Output the (x, y) coordinate of the center of the cell containing the given text.  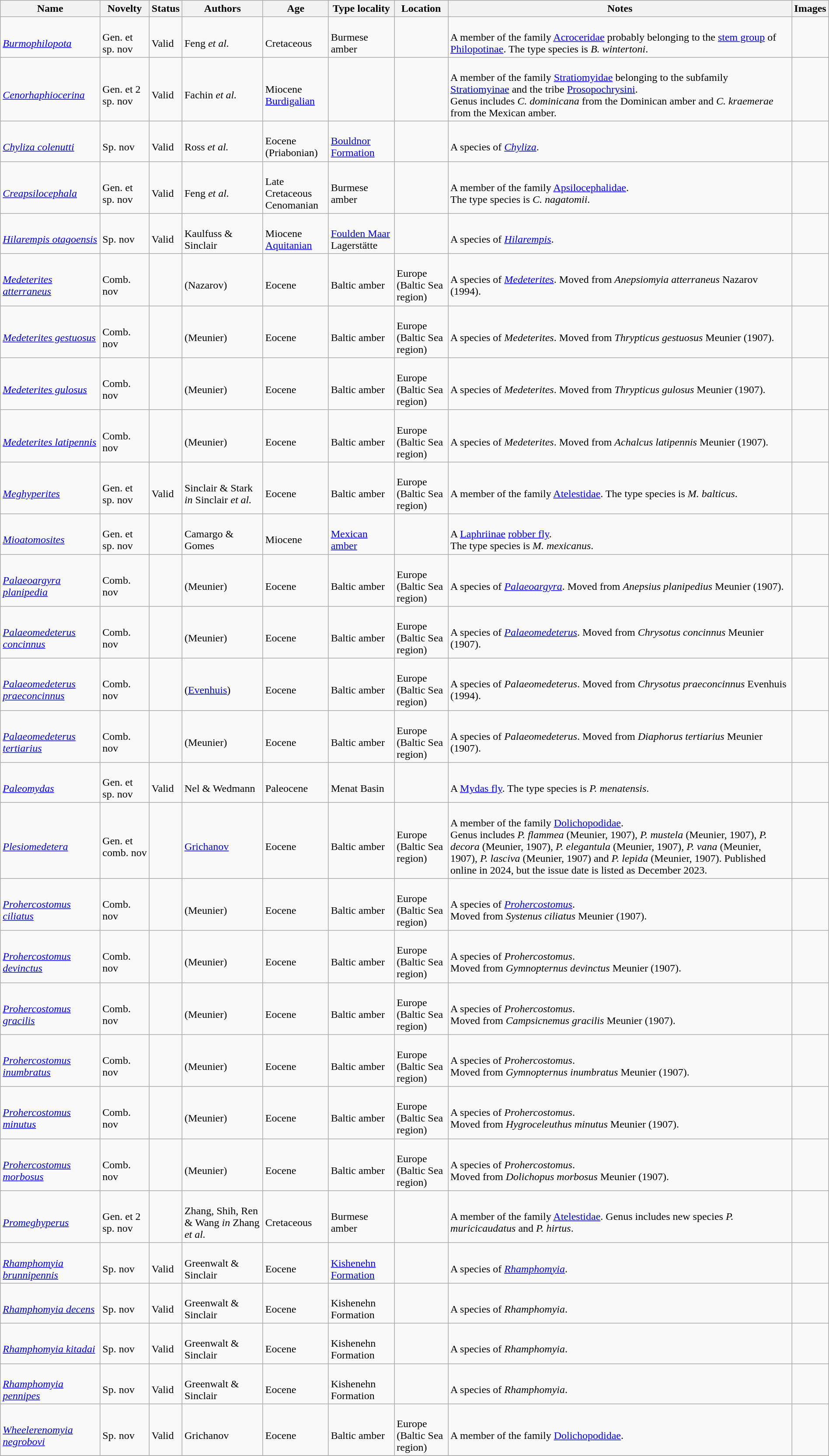
A species of Prohercostomus.Moved from Dolichopus morbosus Meunier (1907). (620, 1165)
A member of the family Apsilocephalidae.The type species is C. nagatomii. (620, 187)
Paleomydas (50, 783)
Sinclair & Stark in Sinclair et al. (222, 488)
Paleocene (296, 783)
Palaeomedeterus tertiarius (50, 736)
Gen. et comb. nov (125, 840)
A species of Medeterites. Moved from Anepsiomyia atterraneus Nazarov (1994). (620, 280)
Medeterites gulosus (50, 384)
Nel & Wedmann (222, 783)
Rhamphomyia brunnipennis (50, 1263)
A species of Medeterites. Moved from Thrypticus gestuosus Meunier (1907). (620, 331)
Bouldnor Formation (361, 141)
Zhang, Shih, Ren & Wang in Zhang et al. (222, 1216)
Prohercostomus morbosus (50, 1165)
Images (810, 9)
A Laphriinae robber fly. The type species is M. mexicanus. (620, 534)
Palaeoargyra planipedia (50, 581)
Promeghyperus (50, 1216)
Mexican amber (361, 534)
A member of the family Dolichopodidae. (620, 1430)
Eocene (Priabonian) (296, 141)
Rhamphomyia kitadai (50, 1343)
A species of Hilarempis. (620, 233)
Rhamphomyia decens (50, 1303)
A species of Prohercostomus.Moved from Hygroceleuthus minutus Meunier (1907). (620, 1112)
Palaeomedeterus praeconcinnus (50, 685)
Late CretaceousCenomanian (296, 187)
Type locality (361, 9)
Status (165, 9)
Palaeomedeterus concinnus (50, 632)
Chyliza colenutti (50, 141)
A species of Medeterites. Moved from Thrypticus gulosus Meunier (1907). (620, 384)
Authors (222, 9)
Location (421, 9)
Prohercostomus minutus (50, 1112)
Medeterites atterraneus (50, 280)
Menat Basin (361, 783)
Camargo & Gomes (222, 534)
MioceneAquitanian (296, 233)
A species of Prohercostomus.Moved from Gymnopternus inumbratus Meunier (1907). (620, 1061)
Prohercostomus ciliatus (50, 904)
Cenorhaphiocerina (50, 89)
Burmophilopota (50, 37)
A species of Prohercostomus.Moved from Campsicnemus gracilis Meunier (1907). (620, 1008)
Hilarempis otagoensis (50, 233)
Prohercostomus gracilis (50, 1008)
(Evenhuis) (222, 685)
Plesiomedetera (50, 840)
A species of Palaeomedeterus. Moved from Diaphorus tertiarius Meunier (1907). (620, 736)
A member of the family Atelestidae. The type species is M. balticus. (620, 488)
Notes (620, 9)
A species of Medeterites. Moved from Achalcus latipennis Meunier (1907). (620, 435)
Name (50, 9)
A species of Prohercostomus.Moved from Systenus ciliatus Meunier (1907). (620, 904)
Novelty (125, 9)
Age (296, 9)
MioceneBurdigalian (296, 89)
Kaulfuss & Sinclair (222, 233)
Prohercostomus devinctus (50, 957)
A species of Palaeomedeterus. Moved from Chrysotus concinnus Meunier (1907). (620, 632)
Mioatomosites (50, 534)
A member of the family Acroceridae probably belonging to the stem group of Philopotinae. The type species is B. wintertoni. (620, 37)
Fachin et al. (222, 89)
A species of Palaeoargyra. Moved from Anepsius planipedius Meunier (1907). (620, 581)
Wheelerenomyia negrobovi (50, 1430)
A member of the family Atelestidae. Genus includes new species P. muricicaudatus and P. hirtus. (620, 1216)
Foulden Maar Lagerstätte (361, 233)
Medeterites gestuosus (50, 331)
Miocene (296, 534)
Meghyperites (50, 488)
Rhamphomyia pennipes (50, 1383)
A species of Palaeomedeterus. Moved from Chrysotus praeconcinnus Evenhuis (1994). (620, 685)
A Mydas fly. The type species is P. menatensis. (620, 783)
A species of Prohercostomus.Moved from Gymnopternus devinctus Meunier (1907). (620, 957)
Creapsilocephala (50, 187)
Medeterites latipennis (50, 435)
(Nazarov) (222, 280)
Prohercostomus inumbratus (50, 1061)
Ross et al. (222, 141)
A species of Chyliza. (620, 141)
